Extract the (X, Y) coordinate from the center of the cell holding the provided text.  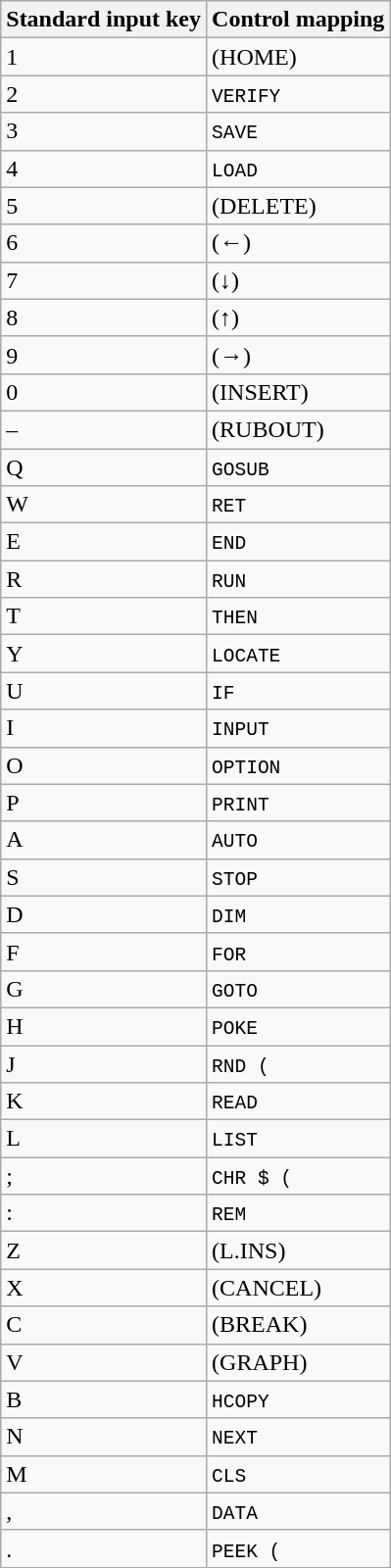
C (104, 1325)
Z (104, 1250)
(DELETE) (298, 206)
NEXT (298, 1437)
LOAD (298, 169)
(GRAPH) (298, 1362)
(CANCEL) (298, 1288)
(↑) (298, 318)
OPTION (298, 765)
; (104, 1176)
(→) (298, 355)
LOCATE (298, 654)
5 (104, 206)
(BREAK) (298, 1325)
(←) (298, 243)
J (104, 1063)
U (104, 691)
V (104, 1362)
DIM (298, 914)
RUN (298, 579)
CLS (298, 1474)
READ (298, 1102)
D (104, 914)
Y (104, 654)
A (104, 840)
0 (104, 392)
F (104, 952)
N (104, 1437)
X (104, 1288)
P (104, 803)
RET (298, 505)
H (104, 1026)
IF (298, 691)
VERIFY (298, 94)
PRINT (298, 803)
STOP (298, 877)
Control mapping (298, 20)
1 (104, 57)
END (298, 542)
O (104, 765)
FOR (298, 952)
3 (104, 131)
Standard input key (104, 20)
RND ( (298, 1063)
G (104, 989)
GOSUB (298, 467)
9 (104, 355)
(HOME) (298, 57)
W (104, 505)
4 (104, 169)
B (104, 1399)
THEN (298, 616)
SAVE (298, 131)
, (104, 1511)
6 (104, 243)
(↓) (298, 280)
(INSERT) (298, 392)
GOTO (298, 989)
INPUT (298, 728)
S (104, 877)
HCOPY (298, 1399)
AUTO (298, 840)
8 (104, 318)
7 (104, 280)
R (104, 579)
M (104, 1474)
(RUBOUT) (298, 429)
PEEK ( (298, 1548)
DATA (298, 1511)
CHR $ ( (298, 1176)
I (104, 728)
– (104, 429)
: (104, 1213)
E (104, 542)
2 (104, 94)
(L.INS) (298, 1250)
Q (104, 467)
REM (298, 1213)
K (104, 1102)
L (104, 1139)
T (104, 616)
POKE (298, 1026)
LIST (298, 1139)
. (104, 1548)
